Pinpoint the cell where the given text exists, returning its (X, Y) midpoint coordinate. 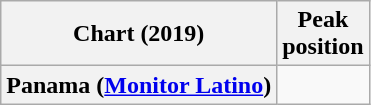
Panama (Monitor Latino) (139, 85)
Peakposition (323, 34)
Chart (2019) (139, 34)
